Identify which cell holds the provided text, then report its (X, Y) central coordinate. 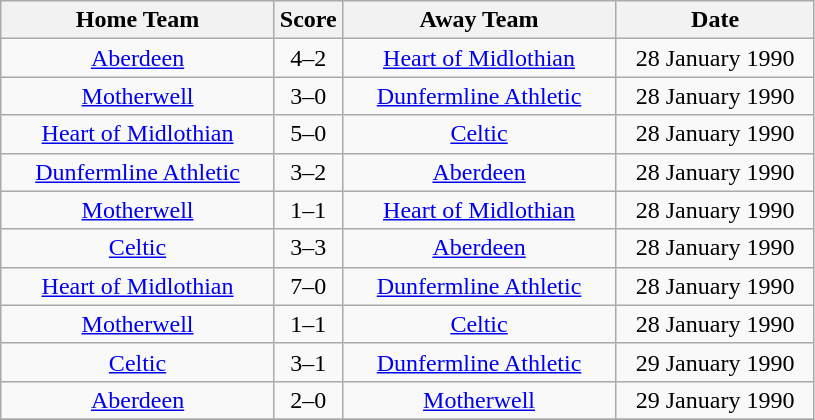
7–0 (308, 286)
3–1 (308, 362)
3–0 (308, 96)
3–2 (308, 172)
4–2 (308, 58)
Score (308, 20)
2–0 (308, 400)
3–3 (308, 248)
Date (716, 20)
5–0 (308, 134)
Away Team (479, 20)
Home Team (138, 20)
